Identify which cell holds the provided text, then report its [x, y] central coordinate. 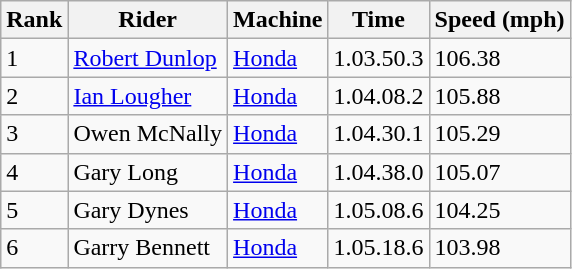
Garry Bennett [148, 248]
104.25 [500, 210]
1.03.50.3 [378, 58]
1.05.08.6 [378, 210]
2 [34, 96]
1 [34, 58]
1.04.30.1 [378, 134]
105.07 [500, 172]
5 [34, 210]
1.04.08.2 [378, 96]
Rank [34, 20]
6 [34, 248]
Ian Lougher [148, 96]
Gary Dynes [148, 210]
106.38 [500, 58]
Machine [278, 20]
4 [34, 172]
Robert Dunlop [148, 58]
Speed (mph) [500, 20]
Rider [148, 20]
Owen McNally [148, 134]
Gary Long [148, 172]
3 [34, 134]
1.05.18.6 [378, 248]
105.88 [500, 96]
103.98 [500, 248]
Time [378, 20]
105.29 [500, 134]
1.04.38.0 [378, 172]
